Find where the given text appears and provide that cell's center as [x, y] coordinate. 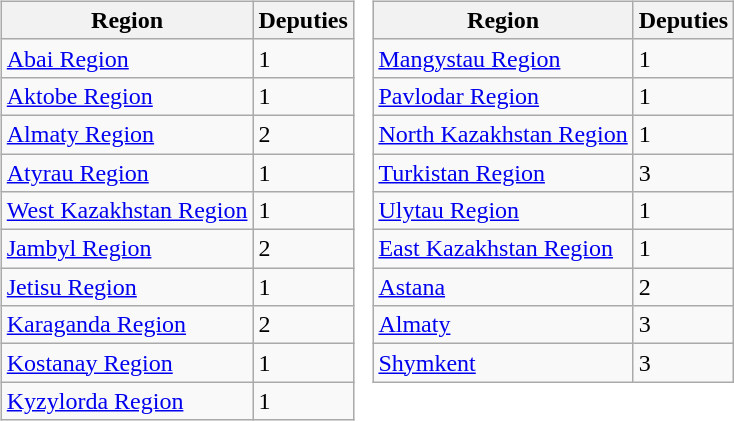
Ulytau Region [503, 211]
Aktobe Region [127, 96]
Astana [503, 287]
Atyrau Region [127, 173]
Karaganda Region [127, 325]
Mangystau Region [503, 58]
Almaty Region [127, 134]
West Kazakhstan Region [127, 211]
North Kazakhstan Region [503, 134]
Kostanay Region [127, 363]
Almaty [503, 325]
Abai Region [127, 58]
Jambyl Region [127, 249]
Shymkent [503, 363]
Kyzylorda Region [127, 401]
East Kazakhstan Region [503, 249]
Jetisu Region [127, 287]
Pavlodar Region [503, 96]
Turkistan Region [503, 173]
